Capture the cell that displays the provided text and extract its (X, Y) central coordinate. 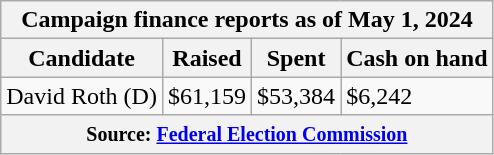
David Roth (D) (82, 96)
Source: Federal Election Commission (247, 134)
Cash on hand (417, 58)
$61,159 (206, 96)
$53,384 (296, 96)
Raised (206, 58)
Spent (296, 58)
Campaign finance reports as of May 1, 2024 (247, 20)
Candidate (82, 58)
$6,242 (417, 96)
